Return (X, Y) of the center of cell containing provided text 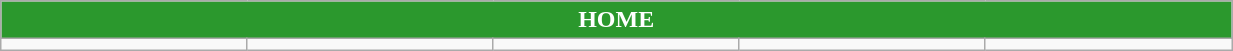
HOME (616, 20)
